Return the (x, y) coordinate for the center point of the cell that contains the specified text.  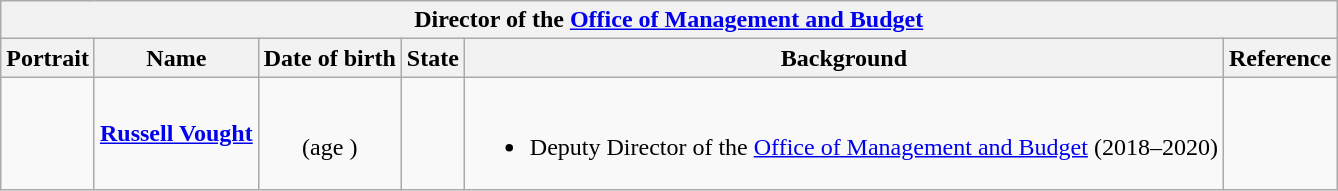
State (432, 58)
Reference (1280, 58)
Russell Vought (176, 134)
Portrait (48, 58)
Background (844, 58)
Name (176, 58)
Deputy Director of the Office of Management and Budget (2018–2020) (844, 134)
Director of the Office of Management and Budget (669, 20)
Date of birth (330, 58)
(age ) (330, 134)
